Scan for the cell matching the given text and deliver its [X, Y] coordinate at center. 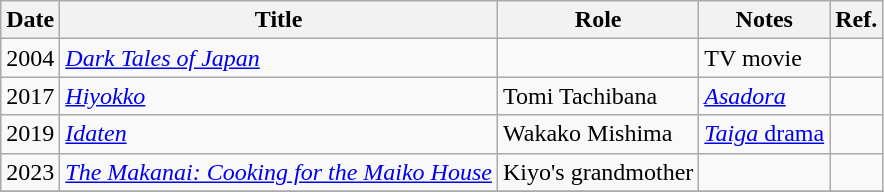
Hiyokko [279, 96]
2004 [30, 58]
Ref. [856, 20]
The Makanai: Cooking for the Maiko House [279, 172]
Role [598, 20]
Dark Tales of Japan [279, 58]
Title [279, 20]
Notes [764, 20]
2023 [30, 172]
Taiga drama [764, 134]
2017 [30, 96]
Date [30, 20]
Wakako Mishima [598, 134]
Idaten [279, 134]
Tomi Tachibana [598, 96]
Asadora [764, 96]
Kiyo's grandmother [598, 172]
2019 [30, 134]
TV movie [764, 58]
